Return (X, Y) of the center of cell containing provided text 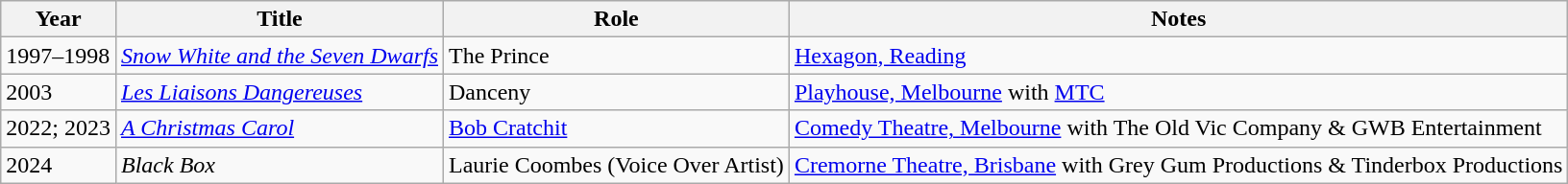
Title (279, 19)
Year (59, 19)
2024 (59, 165)
Cremorne Theatre, Brisbane with Grey Gum Productions & Tinderbox Productions (1178, 165)
The Prince (617, 56)
Notes (1178, 19)
Role (617, 19)
Bob Cratchit (617, 128)
A Christmas Carol (279, 128)
Comedy Theatre, Melbourne with The Old Vic Company & GWB Entertainment (1178, 128)
2003 (59, 92)
Black Box (279, 165)
Danceny (617, 92)
Hexagon, Reading (1178, 56)
Les Liaisons Dangereuses (279, 92)
2022; 2023 (59, 128)
1997–1998 (59, 56)
Playhouse, Melbourne with MTC (1178, 92)
Snow White and the Seven Dwarfs (279, 56)
Laurie Coombes (Voice Over Artist) (617, 165)
